Search for the cell housing the specified text and yield its [x, y] center coordinate. 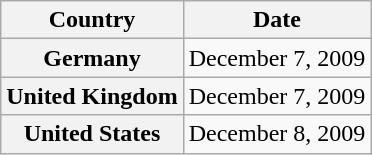
United States [92, 134]
Country [92, 20]
December 8, 2009 [277, 134]
United Kingdom [92, 96]
Germany [92, 58]
Date [277, 20]
